For the text-containing cell, return its midpoint in [x, y] coordinate format. 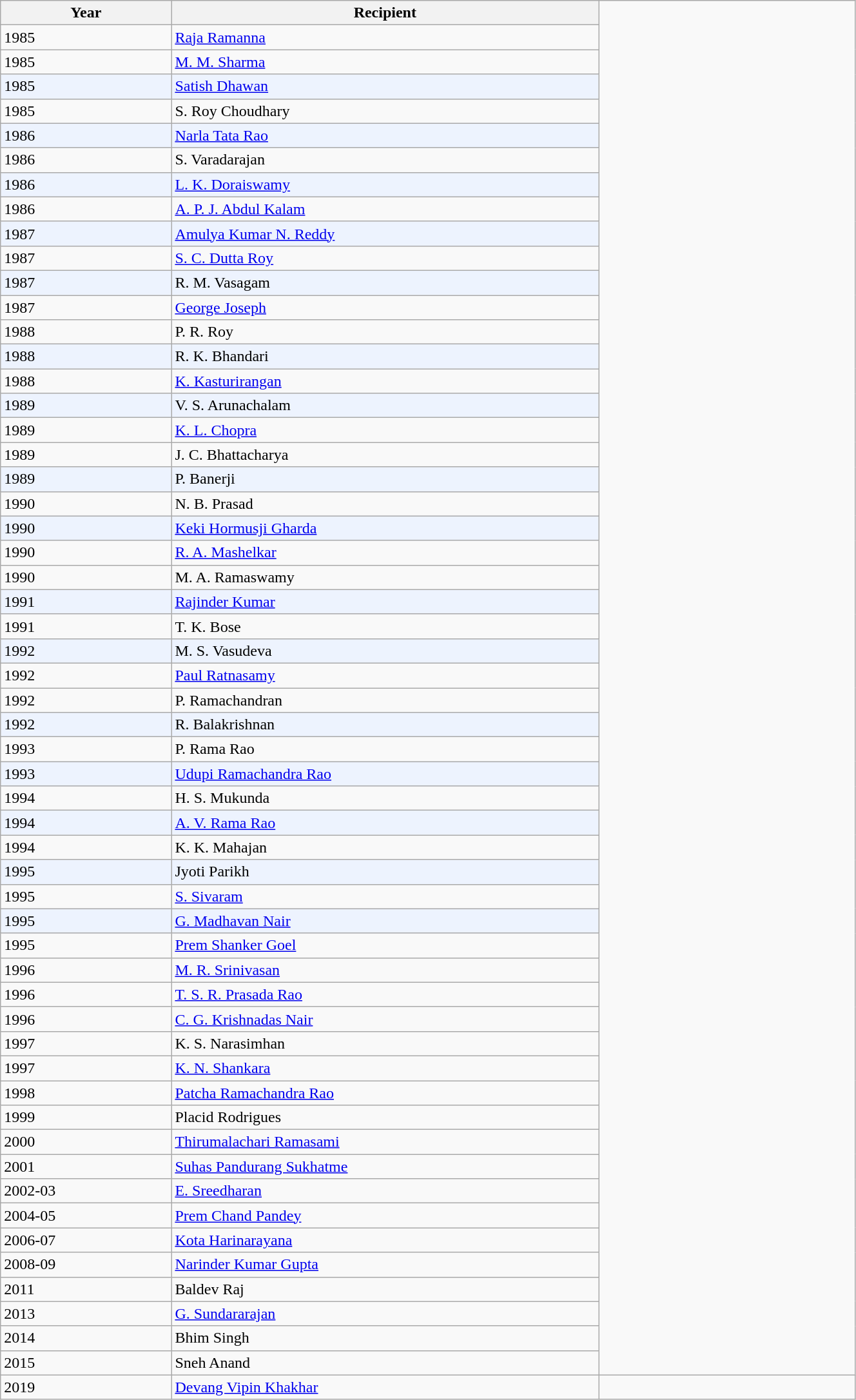
R. A. Mashelkar [385, 553]
Year [86, 13]
Devang Vipin Khakhar [385, 1387]
K. S. Narasimhan [385, 1043]
Sneh Anand [385, 1363]
George Joseph [385, 308]
Amulya Kumar N. Reddy [385, 233]
G. Madhavan Nair [385, 921]
Kota Harinarayana [385, 1240]
P. R. Roy [385, 332]
Udupi Ramachandra Rao [385, 774]
S. C. Dutta Roy [385, 258]
Patcha Ramachandra Rao [385, 1093]
K. N. Shankara [385, 1068]
Narinder Kumar Gupta [385, 1265]
2015 [86, 1363]
K. Kasturirangan [385, 381]
Prem Shanker Goel [385, 945]
Satish Dhawan [385, 86]
J. C. Bhattacharya [385, 455]
Paul Ratnasamy [385, 675]
R. M. Vasagam [385, 282]
Placid Rodrigues [385, 1118]
2008-09 [86, 1265]
2019 [86, 1387]
K. L. Chopra [385, 430]
Prem Chand Pandey [385, 1216]
Baldev Raj [385, 1289]
Suhas Pandurang Sukhatme [385, 1167]
P. Banerji [385, 479]
N. B. Prasad [385, 504]
Bhim Singh [385, 1338]
G. Sundararajan [385, 1314]
Raja Ramanna [385, 37]
Thirumalachari Ramasami [385, 1142]
C. G. Krishnadas Nair [385, 1019]
M. A. Ramaswamy [385, 577]
2000 [86, 1142]
S. Sivaram [385, 896]
P. Ramachandran [385, 700]
A. P. J. Abdul Kalam [385, 209]
2011 [86, 1289]
T. S. R. Prasada Rao [385, 994]
E. Sreedharan [385, 1191]
Jyoti Parikh [385, 872]
M. S. Vasudeva [385, 651]
2002-03 [86, 1191]
2004-05 [86, 1216]
S. Roy Choudhary [385, 111]
V. S. Arunachalam [385, 406]
Narla Tata Rao [385, 135]
2013 [86, 1314]
L. K. Doraiswamy [385, 184]
R. Balakrishnan [385, 725]
M. M. Sharma [385, 62]
2006-07 [86, 1240]
1999 [86, 1118]
A. V. Rama Rao [385, 823]
Keki Hormusji Gharda [385, 528]
2014 [86, 1338]
Rajinder Kumar [385, 602]
R. K. Bhandari [385, 357]
K. K. Mahajan [385, 847]
M. R. Srinivasan [385, 970]
2001 [86, 1167]
Recipient [385, 13]
S. Varadarajan [385, 160]
P. Rama Rao [385, 749]
T. K. Bose [385, 626]
H. S. Mukunda [385, 798]
1998 [86, 1093]
